Search for the cell housing the specified text and yield its (x, y) center coordinate. 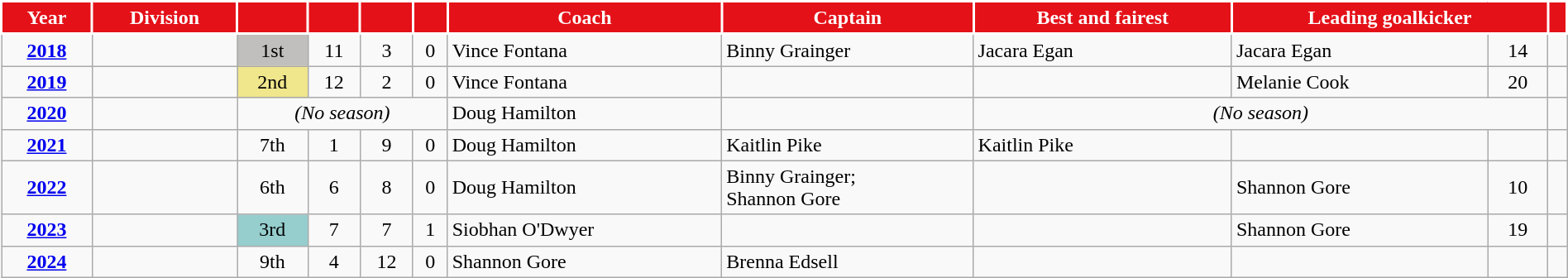
Binny Grainger (848, 50)
Division (164, 18)
Captain (848, 18)
Best and fairest (1102, 18)
2024 (47, 261)
9th (273, 261)
6 (334, 187)
2021 (47, 145)
2022 (47, 187)
2020 (47, 113)
Binny Grainger; Shannon Gore (848, 187)
1st (273, 50)
Year (47, 18)
2 (387, 82)
2023 (47, 230)
14 (1518, 50)
10 (1518, 187)
9 (387, 145)
3 (387, 50)
20 (1518, 82)
11 (334, 50)
Siobhan O'Dwyer (585, 230)
3rd (273, 230)
Melanie Cook (1360, 82)
19 (1518, 230)
2nd (273, 82)
4 (334, 261)
2019 (47, 82)
7th (273, 145)
6th (273, 187)
8 (387, 187)
2018 (47, 50)
Coach (585, 18)
Brenna Edsell (848, 261)
Leading goalkicker (1389, 18)
